Identify which cell holds the provided text, then report its (X, Y) central coordinate. 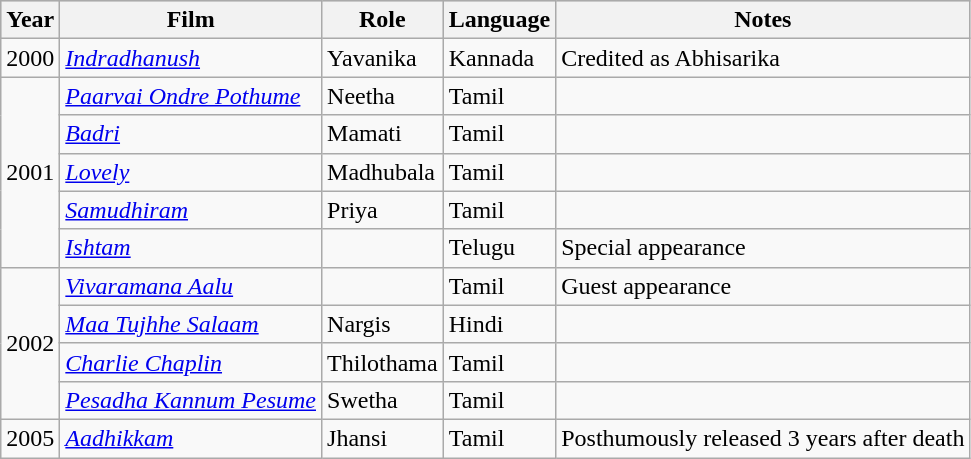
Ishtam (191, 248)
Lovely (191, 172)
Neetha (383, 96)
Kannada (499, 58)
Hindi (499, 324)
Charlie Chaplin (191, 362)
Samudhiram (191, 210)
Mamati (383, 134)
Badri (191, 134)
Special appearance (763, 248)
2005 (30, 438)
Swetha (383, 400)
Nargis (383, 324)
2001 (30, 172)
Priya (383, 210)
Vivaramana Aalu (191, 286)
Guest appearance (763, 286)
Paarvai Ondre Pothume (191, 96)
Jhansi (383, 438)
Film (191, 20)
2000 (30, 58)
Telugu (499, 248)
Yavanika (383, 58)
Indradhanush (191, 58)
Posthumously released 3 years after death (763, 438)
2002 (30, 343)
Role (383, 20)
Pesadha Kannum Pesume (191, 400)
Thilothama (383, 362)
Year (30, 20)
Credited as Abhisarika (763, 58)
Language (499, 20)
Madhubala (383, 172)
Maa Tujhhe Salaam (191, 324)
Notes (763, 20)
Aadhikkam (191, 438)
